Provide the (x, y) coordinate of the cell's center where the given text is located.  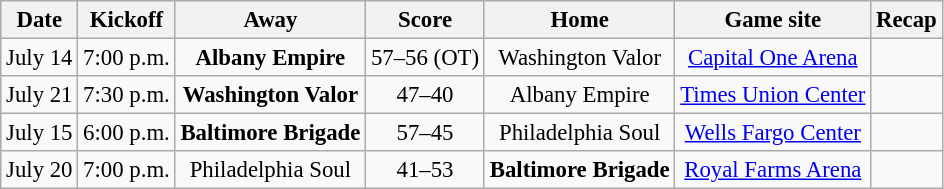
Times Union Center (773, 95)
57–56 (OT) (426, 58)
57–45 (426, 133)
Away (270, 20)
July 15 (40, 133)
July 20 (40, 170)
July 21 (40, 95)
Kickoff (126, 20)
6:00 p.m. (126, 133)
7:30 p.m. (126, 95)
Royal Farms Arena (773, 170)
Wells Fargo Center (773, 133)
Recap (906, 20)
41–53 (426, 170)
Game site (773, 20)
47–40 (426, 95)
Score (426, 20)
Date (40, 20)
July 14 (40, 58)
Capital One Arena (773, 58)
Home (579, 20)
